Provide the (X, Y) coordinate of the cell's center where the given text is located.  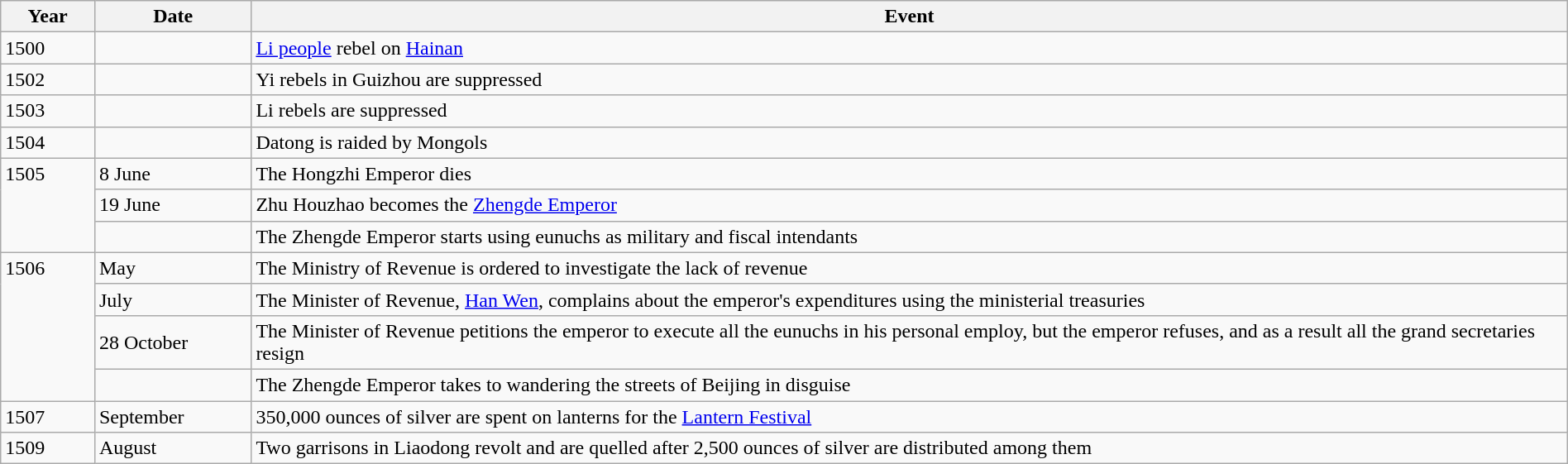
August (172, 448)
19 June (172, 205)
Yi rebels in Guizhou are suppressed (910, 79)
The Zhengde Emperor takes to wandering the streets of Beijing in disguise (910, 385)
1509 (48, 448)
The Zhengde Emperor starts using eunuchs as military and fiscal intendants (910, 237)
Date (172, 17)
1503 (48, 111)
May (172, 268)
Event (910, 17)
1500 (48, 48)
1505 (48, 205)
Li rebels are suppressed (910, 111)
The Minister of Revenue, Han Wen, complains about the emperor's expenditures using the ministerial treasuries (910, 299)
Datong is raided by Mongols (910, 142)
1504 (48, 142)
1507 (48, 416)
1502 (48, 79)
Li people rebel on Hainan (910, 48)
Two garrisons in Liaodong revolt and are quelled after 2,500 ounces of silver are distributed among them (910, 448)
Zhu Houzhao becomes the Zhengde Emperor (910, 205)
1506 (48, 326)
8 June (172, 174)
Year (48, 17)
The Hongzhi Emperor dies (910, 174)
September (172, 416)
July (172, 299)
28 October (172, 342)
350,000 ounces of silver are spent on lanterns for the Lantern Festival (910, 416)
The Ministry of Revenue is ordered to investigate the lack of revenue (910, 268)
